Return the [X, Y] coordinate for the center point of the cell that contains the specified text.  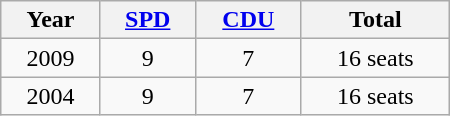
Year [50, 20]
CDU [248, 20]
Total [375, 20]
2004 [50, 96]
SPD [148, 20]
2009 [50, 58]
